Extract the (x, y) coordinate from the center of the cell holding the provided text.  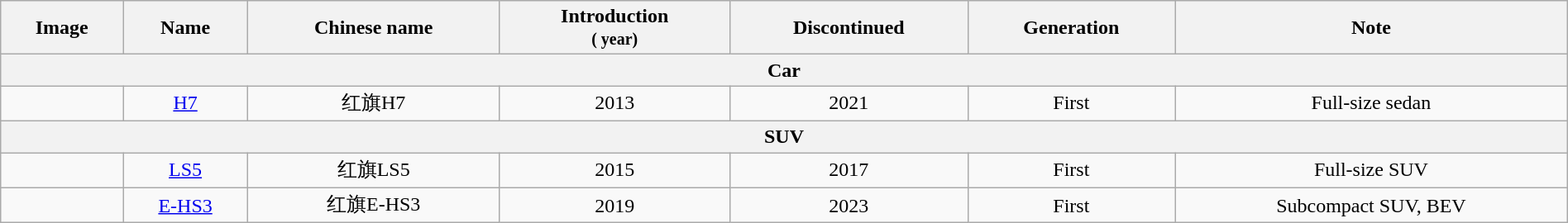
Image (62, 28)
红旗E-HS3 (373, 205)
Full-size sedan (1371, 104)
2017 (849, 170)
Note (1371, 28)
Generation (1072, 28)
Name (185, 28)
Full-size SUV (1371, 170)
2013 (615, 104)
2015 (615, 170)
Chinese name (373, 28)
E-HS3 (185, 205)
Subcompact SUV, BEV (1371, 205)
红旗LS5 (373, 170)
2019 (615, 205)
SUV (784, 136)
2023 (849, 205)
Introduction( year) (615, 28)
LS5 (185, 170)
H7 (185, 104)
Car (784, 70)
Discontinued (849, 28)
红旗H7 (373, 104)
2021 (849, 104)
